Search for the cell housing the specified text and yield its [X, Y] center coordinate. 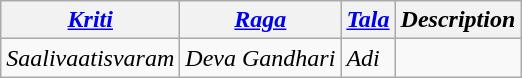
Description [458, 20]
Kriti [90, 20]
Deva Gandhari [260, 58]
Adi [368, 58]
Tala [368, 20]
Raga [260, 20]
Saalivaatisvaram [90, 58]
